Identify which cell holds the provided text, then report its (X, Y) central coordinate. 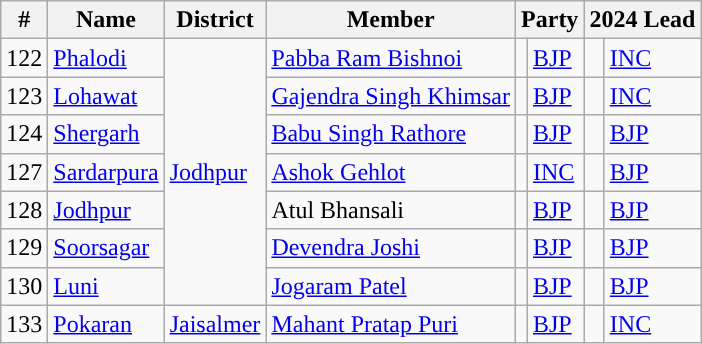
Soorsagar (106, 248)
130 (24, 286)
Atul Bhansali (391, 210)
128 (24, 210)
133 (24, 324)
124 (24, 134)
Pabba Ram Bishnoi (391, 58)
Luni (106, 286)
122 (24, 58)
Phalodi (106, 58)
Ashok Gehlot (391, 172)
Sardarpura (106, 172)
Devendra Joshi (391, 248)
Jaisalmer (215, 324)
127 (24, 172)
Pokaran (106, 324)
Babu Singh Rathore (391, 134)
# (24, 20)
Party (550, 20)
Gajendra Singh Khimsar (391, 96)
Shergarh (106, 134)
Lohawat (106, 96)
123 (24, 96)
129 (24, 248)
2024 Lead (642, 20)
Name (106, 20)
Mahant Pratap Puri (391, 324)
Member (391, 20)
Jogaram Patel (391, 286)
District (215, 20)
